Pinpoint the cell where the given text exists, returning its (x, y) midpoint coordinate. 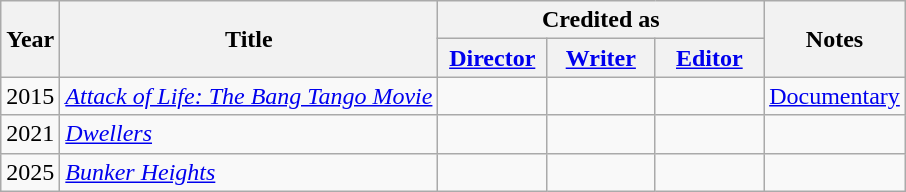
2025 (30, 172)
Attack of Life: The Bang Tango Movie (249, 96)
Documentary (835, 96)
2021 (30, 134)
2015 (30, 96)
Dwellers (249, 134)
Year (30, 39)
Notes (835, 39)
Editor (710, 58)
Writer (602, 58)
Credited as (601, 20)
Director (492, 58)
Bunker Heights (249, 172)
Title (249, 39)
